Identify which cell holds the provided text, then report its (X, Y) central coordinate. 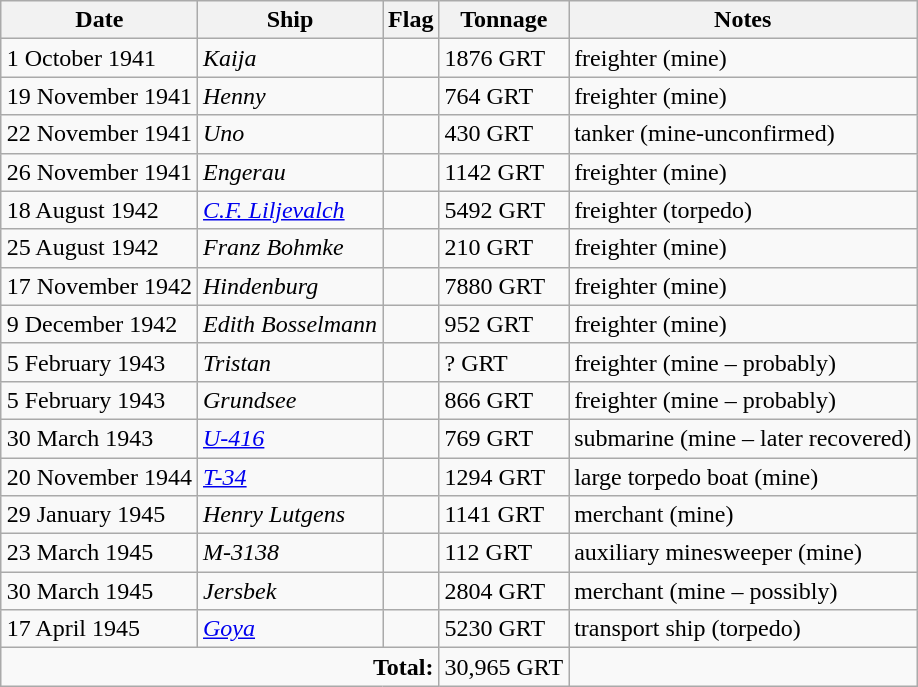
1294 GRT (504, 477)
17 November 1942 (99, 286)
7880 GRT (504, 286)
769 GRT (504, 438)
29 January 1945 (99, 515)
Kaija (290, 58)
26 November 1941 (99, 172)
5492 GRT (504, 210)
9 December 1942 (99, 324)
1141 GRT (504, 515)
764 GRT (504, 96)
23 March 1945 (99, 553)
19 November 1941 (99, 96)
25 August 1942 (99, 248)
Jersbek (290, 591)
Date (99, 20)
tanker (mine-unconfirmed) (743, 134)
Grundsee (290, 400)
30,965 GRT (504, 667)
1876 GRT (504, 58)
1 October 1941 (99, 58)
Engerau (290, 172)
Notes (743, 20)
auxiliary minesweeper (mine) (743, 553)
Uno (290, 134)
112 GRT (504, 553)
C.F. Liljevalch (290, 210)
large torpedo boat (mine) (743, 477)
M-3138 (290, 553)
Edith Bosselmann (290, 324)
Flag (411, 20)
5230 GRT (504, 629)
Ship (290, 20)
U-416 (290, 438)
Total: (220, 667)
22 November 1941 (99, 134)
Tristan (290, 362)
? GRT (504, 362)
freighter (torpedo) (743, 210)
T-34 (290, 477)
1142 GRT (504, 172)
952 GRT (504, 324)
430 GRT (504, 134)
2804 GRT (504, 591)
submarine (mine – later recovered) (743, 438)
Henry Lutgens (290, 515)
merchant (mine) (743, 515)
30 March 1945 (99, 591)
Henny (290, 96)
Hindenburg (290, 286)
17 April 1945 (99, 629)
merchant (mine – possibly) (743, 591)
transport ship (torpedo) (743, 629)
210 GRT (504, 248)
20 November 1944 (99, 477)
866 GRT (504, 400)
18 August 1942 (99, 210)
30 March 1943 (99, 438)
Franz Bohmke (290, 248)
Tonnage (504, 20)
Goya (290, 629)
